Find where the given text appears and provide that cell's center as [X, Y] coordinate. 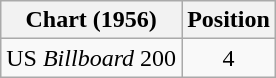
US Billboard 200 [92, 58]
4 [229, 58]
Position [229, 20]
Chart (1956) [92, 20]
